Output the (x, y) coordinate of the center of the cell containing the given text.  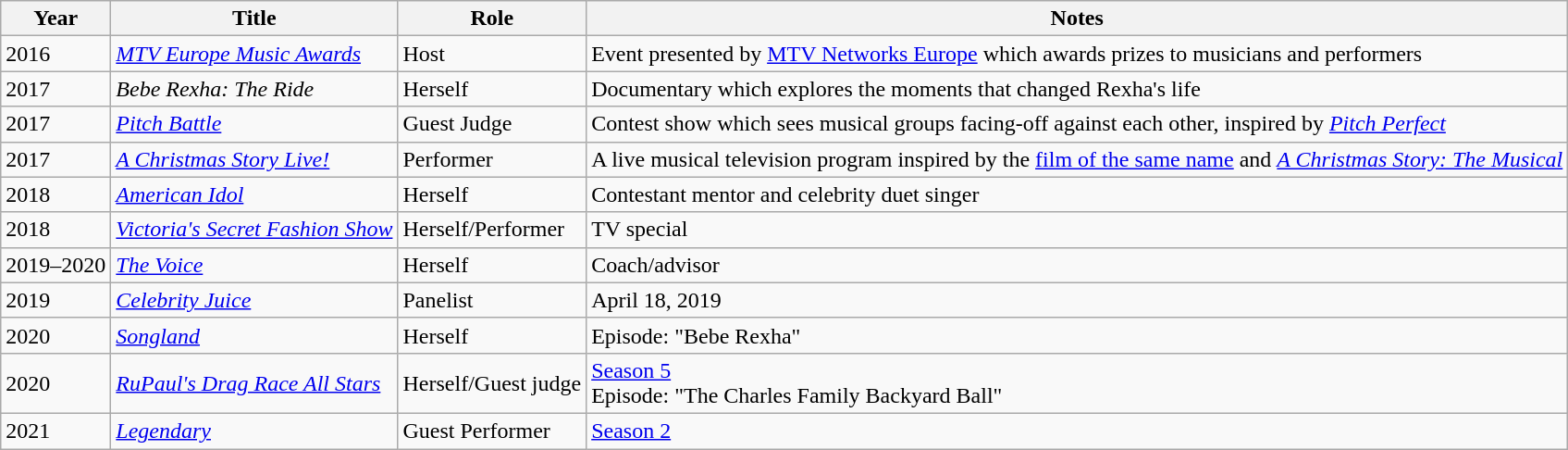
Panelist (492, 300)
Bebe Rexha: The Ride (254, 89)
Title (254, 19)
Guest Judge (492, 124)
Songland (254, 335)
Event presented by MTV Networks Europe which awards prizes to musicians and performers (1077, 54)
A live musical television program inspired by the film of the same name and A Christmas Story: The Musical (1077, 159)
Coach/advisor (1077, 265)
Contest show which sees musical groups facing-off against each other, inspired by Pitch Perfect (1077, 124)
The Voice (254, 265)
2016 (56, 54)
Herself/Performer (492, 230)
April 18, 2019 (1077, 300)
Pitch Battle (254, 124)
Performer (492, 159)
Year (56, 19)
RuPaul's Drag Race All Stars (254, 383)
Legendary (254, 431)
2021 (56, 431)
Documentary which explores the moments that changed Rexha's life (1077, 89)
Notes (1077, 19)
Victoria's Secret Fashion Show (254, 230)
Contestant mentor and celebrity duet singer (1077, 194)
2019–2020 (56, 265)
Herself/Guest judge (492, 383)
2019 (56, 300)
American Idol (254, 194)
Guest Performer (492, 431)
Season 2 (1077, 431)
TV special (1077, 230)
MTV Europe Music Awards (254, 54)
A Christmas Story Live! (254, 159)
Role (492, 19)
Episode: "Bebe Rexha" (1077, 335)
Host (492, 54)
Season 5Episode: "The Charles Family Backyard Ball" (1077, 383)
Celebrity Juice (254, 300)
